Search for the cell housing the specified text and yield its [x, y] center coordinate. 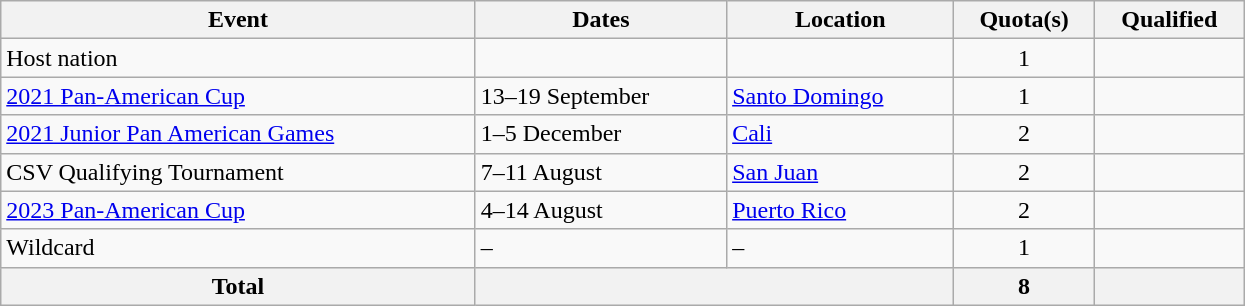
Dates [600, 20]
2021 Junior Pan American Games [238, 134]
Event [238, 20]
Qualified [1169, 20]
Quota(s) [1024, 20]
2023 Pan-American Cup [238, 210]
13–19 September [600, 96]
2021 Pan-American Cup [238, 96]
4–14 August [600, 210]
1–5 December [600, 134]
CSV Qualifying Tournament [238, 172]
Wildcard [238, 248]
Total [238, 286]
Santo Domingo [840, 96]
San Juan [840, 172]
Host nation [238, 58]
7–11 August [600, 172]
Location [840, 20]
Cali [840, 134]
8 [1024, 286]
Puerto Rico [840, 210]
